Provide the (X, Y) coordinate of the cell's center where the given text is located.  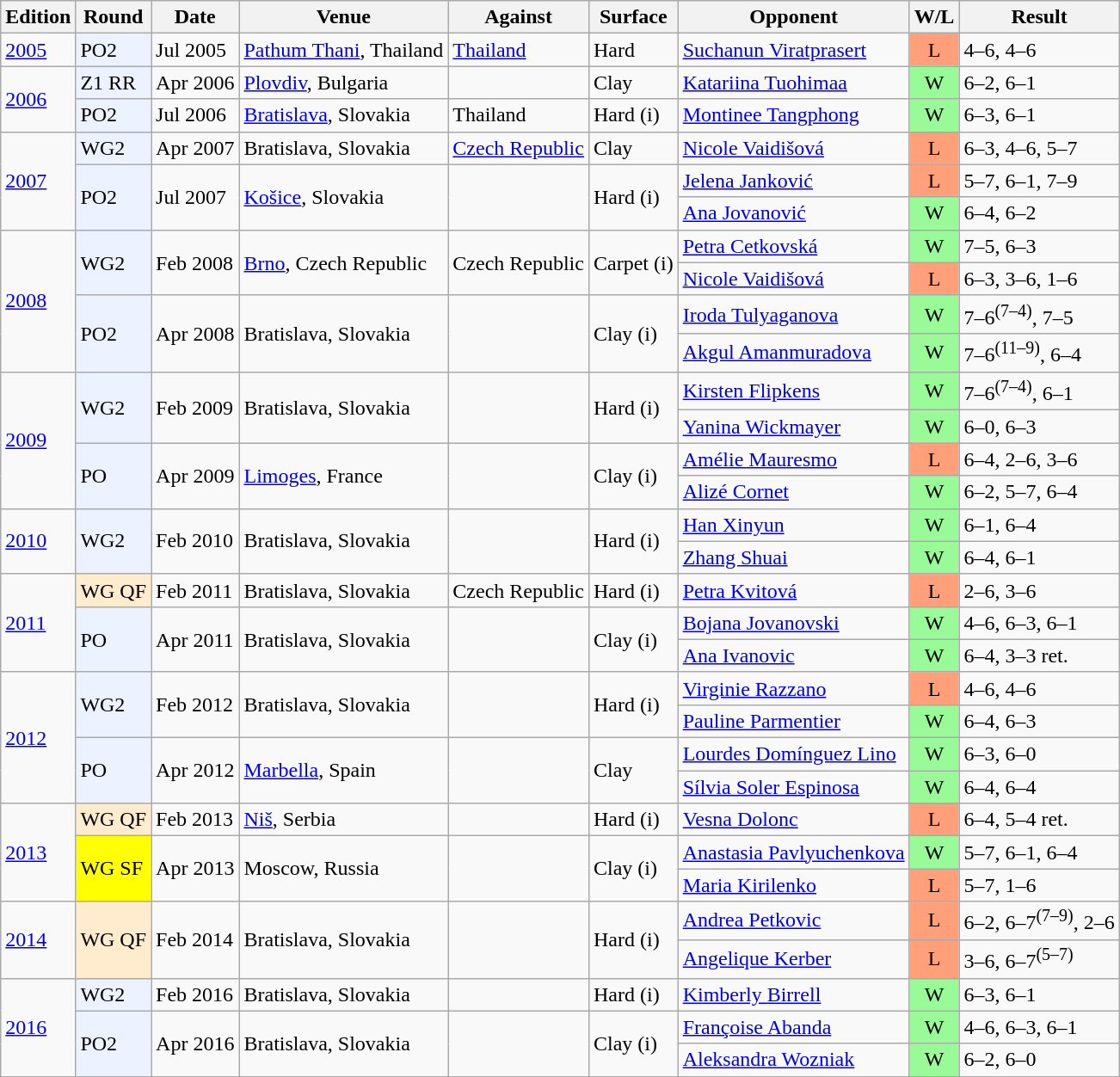
Yanina Wickmayer (793, 427)
6–4, 5–4 ret. (1039, 820)
6–1, 6–4 (1039, 525)
Against (519, 17)
7–6(11–9), 6–4 (1039, 353)
Result (1039, 17)
Akgul Amanmuradova (793, 353)
6–4, 6–2 (1039, 213)
Aleksandra Wozniak (793, 1060)
Suchanun Viratprasert (793, 50)
Anastasia Pavlyuchenkova (793, 852)
Petra Kvitová (793, 590)
Apr 2012 (195, 771)
6–4, 6–1 (1039, 557)
Han Xinyun (793, 525)
Opponent (793, 17)
Jul 2005 (195, 50)
2012 (38, 737)
Alizé Cornet (793, 492)
Iroda Tulyaganova (793, 315)
Maria Kirilenko (793, 885)
Niš, Serbia (344, 820)
Françoise Abanda (793, 1027)
2009 (38, 440)
Surface (633, 17)
2005 (38, 50)
Andrea Petkovic (793, 920)
6–3, 4–6, 5–7 (1039, 148)
W/L (934, 17)
Z1 RR (114, 83)
Apr 2006 (195, 83)
6–3, 6–0 (1039, 754)
Venue (344, 17)
2006 (38, 99)
Angelique Kerber (793, 958)
Amélie Mauresmo (793, 459)
Apr 2009 (195, 476)
Jul 2006 (195, 115)
2016 (38, 1027)
Apr 2016 (195, 1043)
7–6(7–4), 6–1 (1039, 391)
Date (195, 17)
Apr 2007 (195, 148)
Virginie Razzano (793, 688)
Sílvia Soler Espinosa (793, 787)
Apr 2011 (195, 639)
5–7, 6–1, 7–9 (1039, 181)
Ana Ivanovic (793, 655)
6–2, 6–7(7–9), 2–6 (1039, 920)
Apr 2013 (195, 869)
Zhang Shuai (793, 557)
Jul 2007 (195, 197)
Feb 2010 (195, 541)
Petra Cetkovská (793, 246)
Feb 2008 (195, 262)
Feb 2016 (195, 994)
Feb 2009 (195, 408)
Brno, Czech Republic (344, 262)
2007 (38, 181)
Lourdes Domínguez Lino (793, 754)
2010 (38, 541)
Feb 2013 (195, 820)
6–3, 3–6, 1–6 (1039, 279)
Kirsten Flipkens (793, 391)
Bojana Jovanovski (793, 623)
2–6, 3–6 (1039, 590)
Edition (38, 17)
6–2, 6–0 (1039, 1060)
2013 (38, 852)
2008 (38, 301)
Pauline Parmentier (793, 722)
5–7, 1–6 (1039, 885)
7–5, 6–3 (1039, 246)
Feb 2011 (195, 590)
2014 (38, 939)
7–6(7–4), 7–5 (1039, 315)
Carpet (i) (633, 262)
Moscow, Russia (344, 869)
Montinee Tangphong (793, 115)
3–6, 6–7(5–7) (1039, 958)
Jelena Janković (793, 181)
Feb 2012 (195, 705)
Plovdiv, Bulgaria (344, 83)
Katariina Tuohimaa (793, 83)
Limoges, France (344, 476)
Apr 2008 (195, 334)
Round (114, 17)
Feb 2014 (195, 939)
WG SF (114, 869)
6–0, 6–3 (1039, 427)
Vesna Dolonc (793, 820)
2011 (38, 623)
6–4, 6–3 (1039, 722)
Marbella, Spain (344, 771)
6–4, 3–3 ret. (1039, 655)
Pathum Thani, Thailand (344, 50)
6–4, 2–6, 3–6 (1039, 459)
Ana Jovanović (793, 213)
5–7, 6–1, 6–4 (1039, 852)
Hard (633, 50)
6–2, 5–7, 6–4 (1039, 492)
Kimberly Birrell (793, 994)
6–4, 6–4 (1039, 787)
6–2, 6–1 (1039, 83)
Košice, Slovakia (344, 197)
